Extract the (X, Y) coordinate from the center of the cell holding the provided text.  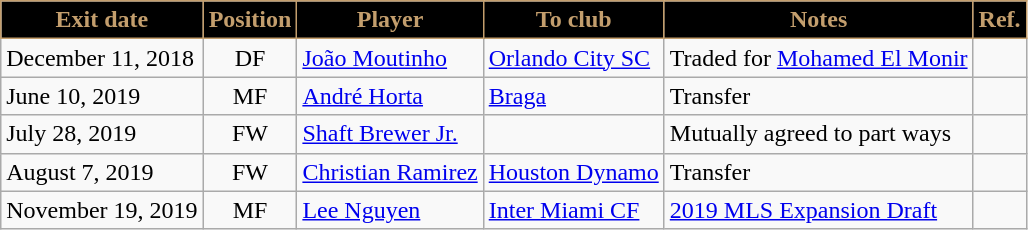
July 28, 2019 (102, 134)
Mutually agreed to part ways (818, 134)
Notes (818, 20)
June 10, 2019 (102, 96)
DF (250, 58)
André Horta (390, 96)
Orlando City SC (574, 58)
João Moutinho (390, 58)
Braga (574, 96)
November 19, 2019 (102, 210)
Traded for Mohamed El Monir (818, 58)
Position (250, 20)
Christian Ramirez (390, 172)
2019 MLS Expansion Draft (818, 210)
Lee Nguyen (390, 210)
Player (390, 20)
Ref. (1000, 20)
Houston Dynamo (574, 172)
To club (574, 20)
December 11, 2018 (102, 58)
Exit date (102, 20)
Inter Miami CF (574, 210)
Shaft Brewer Jr. (390, 134)
August 7, 2019 (102, 172)
